Extract the (x, y) coordinate from the center of the cell holding the provided text.  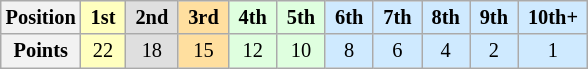
8th (446, 17)
18 (152, 51)
3rd (203, 17)
22 (104, 51)
7th (397, 17)
4th (253, 17)
Points (41, 51)
12 (253, 51)
5th (301, 17)
1 (553, 51)
6 (397, 51)
15 (203, 51)
1st (104, 17)
10th+ (553, 17)
9th (494, 17)
6th (349, 17)
10 (301, 51)
2 (494, 51)
8 (349, 51)
Position (41, 17)
2nd (152, 17)
4 (446, 51)
